Pinpoint the cell where the given text exists, returning its (X, Y) midpoint coordinate. 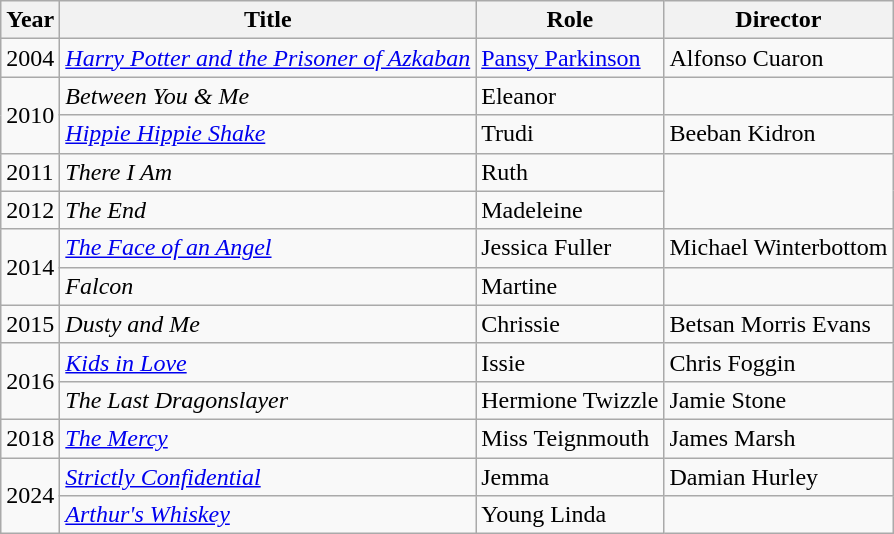
2012 (30, 210)
2004 (30, 58)
Chrissie (570, 324)
Pansy Parkinson (570, 58)
Kids in Love (268, 362)
Ruth (570, 172)
Michael Winterbottom (778, 248)
Between You & Me (268, 96)
Jessica Fuller (570, 248)
Hermione Twizzle (570, 400)
James Marsh (778, 438)
Chris Foggin (778, 362)
Title (268, 20)
Hippie Hippie Shake (268, 134)
2014 (30, 267)
Falcon (268, 286)
The Mercy (268, 438)
Beeban Kidron (778, 134)
The End (268, 210)
2024 (30, 496)
Dusty and Me (268, 324)
Damian Hurley (778, 477)
Betsan Morris Evans (778, 324)
2016 (30, 381)
Martine (570, 286)
2011 (30, 172)
Arthur's Whiskey (268, 515)
Jemma (570, 477)
Director (778, 20)
2018 (30, 438)
Trudi (570, 134)
There I Am (268, 172)
Madeleine (570, 210)
The Face of an Angel (268, 248)
Jamie Stone (778, 400)
2010 (30, 115)
Year (30, 20)
Young Linda (570, 515)
Miss Teignmouth (570, 438)
Strictly Confidential (268, 477)
Alfonso Cuaron (778, 58)
Harry Potter and the Prisoner of Azkaban (268, 58)
Eleanor (570, 96)
Role (570, 20)
2015 (30, 324)
The Last Dragonslayer (268, 400)
Issie (570, 362)
